Locate the cell with the specified text and output its [X, Y] center coordinate. 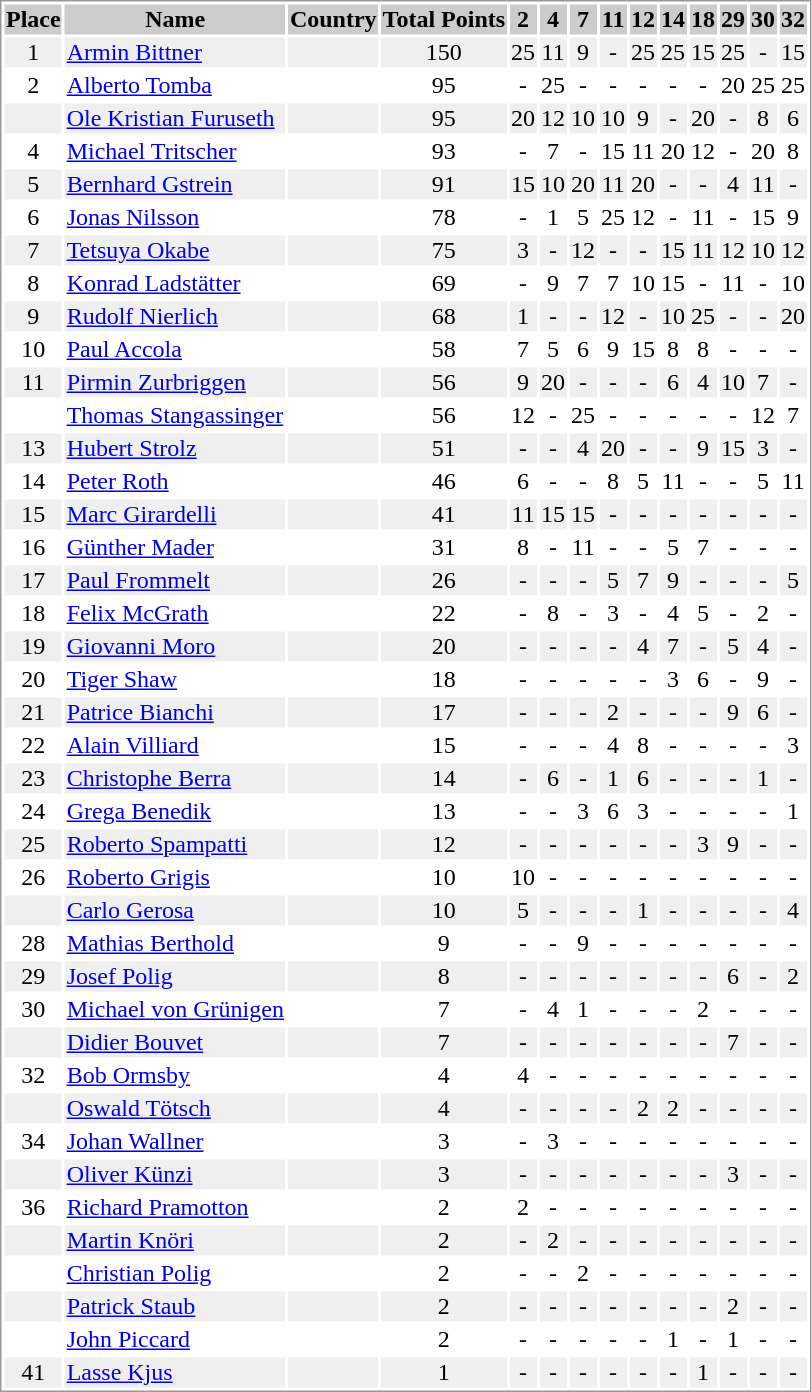
Thomas Stangassinger [175, 415]
78 [444, 217]
Marc Girardelli [175, 515]
Christian Polig [175, 1273]
150 [444, 53]
93 [444, 151]
Johan Wallner [175, 1141]
Place [33, 19]
51 [444, 449]
68 [444, 317]
Total Points [444, 19]
Felix McGrath [175, 613]
Giovanni Moro [175, 647]
Josef Polig [175, 977]
Didier Bouvet [175, 1043]
31 [444, 547]
Pirmin Zurbriggen [175, 383]
Patrick Staub [175, 1307]
Michael von Grünigen [175, 1009]
Oliver Künzi [175, 1175]
69 [444, 283]
Name [175, 19]
91 [444, 185]
24 [33, 811]
Peter Roth [175, 481]
58 [444, 349]
Bernhard Gstrein [175, 185]
Hubert Strolz [175, 449]
19 [33, 647]
Patrice Bianchi [175, 713]
46 [444, 481]
Roberto Spampatti [175, 845]
Carlo Gerosa [175, 911]
Tetsuya Okabe [175, 251]
16 [33, 547]
Tiger Shaw [175, 679]
Martin Knöri [175, 1241]
Alberto Tomba [175, 85]
John Piccard [175, 1339]
Paul Accola [175, 349]
36 [33, 1207]
Michael Tritscher [175, 151]
Jonas Nilsson [175, 217]
Mathias Berthold [175, 943]
34 [33, 1141]
Konrad Ladstätter [175, 283]
75 [444, 251]
Christophe Berra [175, 779]
Bob Ormsby [175, 1075]
Richard Pramotton [175, 1207]
Oswald Tötsch [175, 1109]
21 [33, 713]
Paul Frommelt [175, 581]
Rudolf Nierlich [175, 317]
Armin Bittner [175, 53]
Alain Villiard [175, 745]
Roberto Grigis [175, 877]
Günther Mader [175, 547]
23 [33, 779]
Country [333, 19]
28 [33, 943]
Grega Benedik [175, 811]
Ole Kristian Furuseth [175, 119]
Lasse Kjus [175, 1373]
